Return [X, Y] of the center of cell containing provided text 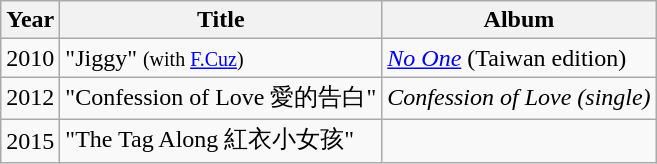
Title [221, 20]
"Jiggy" (with F.Cuz) [221, 58]
2012 [30, 98]
2010 [30, 58]
2015 [30, 140]
"Confession of Love 愛的告白" [221, 98]
Album [519, 20]
"The Tag Along 紅衣小女孩" [221, 140]
No One (Taiwan edition) [519, 58]
Confession of Love (single) [519, 98]
Year [30, 20]
